Find where the given text appears and provide that cell's center as (x, y) coordinate. 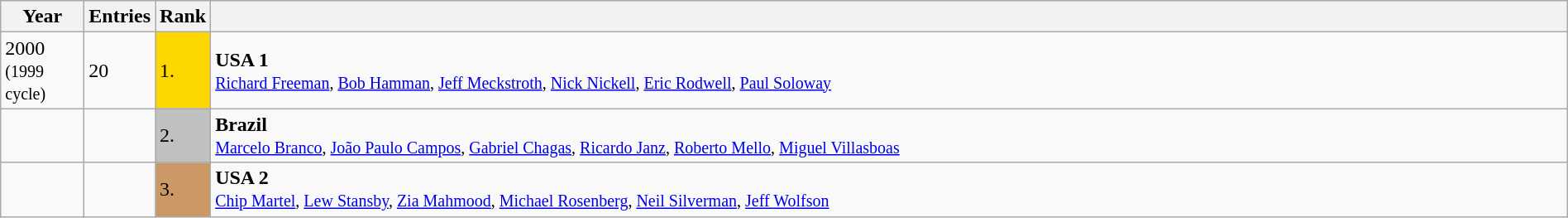
3. (184, 189)
2. (184, 136)
BrazilMarcelo Branco, João Paulo Campos, Gabriel Chagas, Ricardo Janz, Roberto Mello, Miguel Villasboas (890, 136)
20 (120, 70)
USA 1 Richard Freeman, Bob Hamman, Jeff Meckstroth, Nick Nickell, Eric Rodwell, Paul Soloway (890, 70)
1. (184, 70)
Rank (184, 17)
2000(1999 cycle) (43, 70)
USA 2 Chip Martel, Lew Stansby, Zia Mahmood, Michael Rosenberg, Neil Silverman, Jeff Wolfson (890, 189)
Year (43, 17)
Entries (120, 17)
